Capture the cell that displays the provided text and extract its [X, Y] central coordinate. 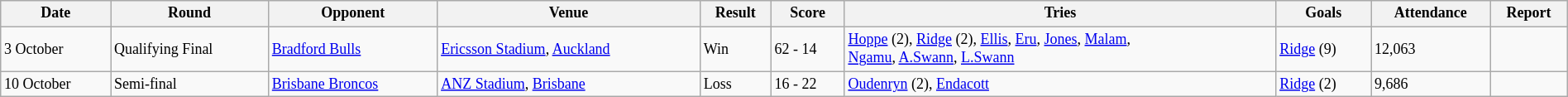
Goals [1323, 13]
Ericsson Stadium, Auckland [569, 49]
Round [190, 13]
Brisbane Broncos [352, 85]
ANZ Stadium, Brisbane [569, 85]
Tries [1060, 13]
3 October [56, 49]
10 October [56, 85]
Bradford Bulls [352, 49]
Ridge (9) [1323, 49]
Ridge (2) [1323, 85]
Loss [735, 85]
Result [735, 13]
Semi-final [190, 85]
Venue [569, 13]
Date [56, 13]
Attendance [1431, 13]
Oudenryn (2), Endacott [1060, 85]
16 - 22 [807, 85]
Score [807, 13]
Qualifying Final [190, 49]
Win [735, 49]
Hoppe (2), Ridge (2), Ellis, Eru, Jones, Malam, Ngamu, A.Swann, L.Swann [1060, 49]
12,063 [1431, 49]
Report [1528, 13]
9,686 [1431, 85]
Opponent [352, 13]
62 - 14 [807, 49]
